From the cell containing the given text, extract its center point as (X, Y) coordinate. 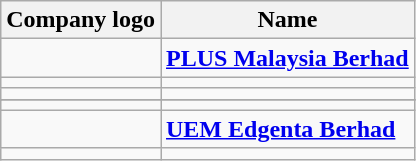
Company logo (81, 20)
Name (287, 20)
UEM Edgenta Berhad (287, 129)
PLUS Malaysia Berhad (287, 58)
